Search for the cell housing the specified text and yield its [x, y] center coordinate. 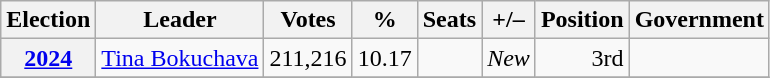
+/– [509, 20]
Leader [180, 20]
3rd [582, 58]
Election [48, 20]
Seats [449, 20]
Tina Bokuchava [180, 58]
2024 [48, 58]
Position [582, 20]
Government [699, 20]
10.17 [384, 58]
Votes [308, 20]
% [384, 20]
211,216 [308, 58]
New [509, 58]
